Provide the (x, y) coordinate of the cell's center where the given text is located.  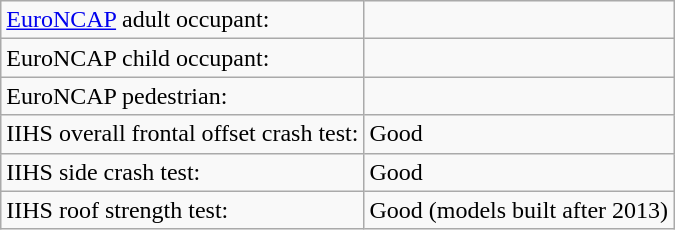
IIHS side crash test: (182, 172)
EuroNCAP child occupant: (182, 58)
IIHS roof strength test: (182, 210)
EuroNCAP pedestrian: (182, 96)
EuroNCAP adult occupant: (182, 20)
Good (models built after 2013) (519, 210)
IIHS overall frontal offset crash test: (182, 134)
